Determine the (x, y) coordinate at the center of the cell enclosing the given text.  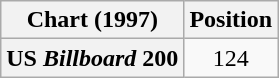
Position (231, 20)
124 (231, 58)
US Billboard 200 (92, 58)
Chart (1997) (92, 20)
